From the cell containing the given text, extract its center point as (x, y) coordinate. 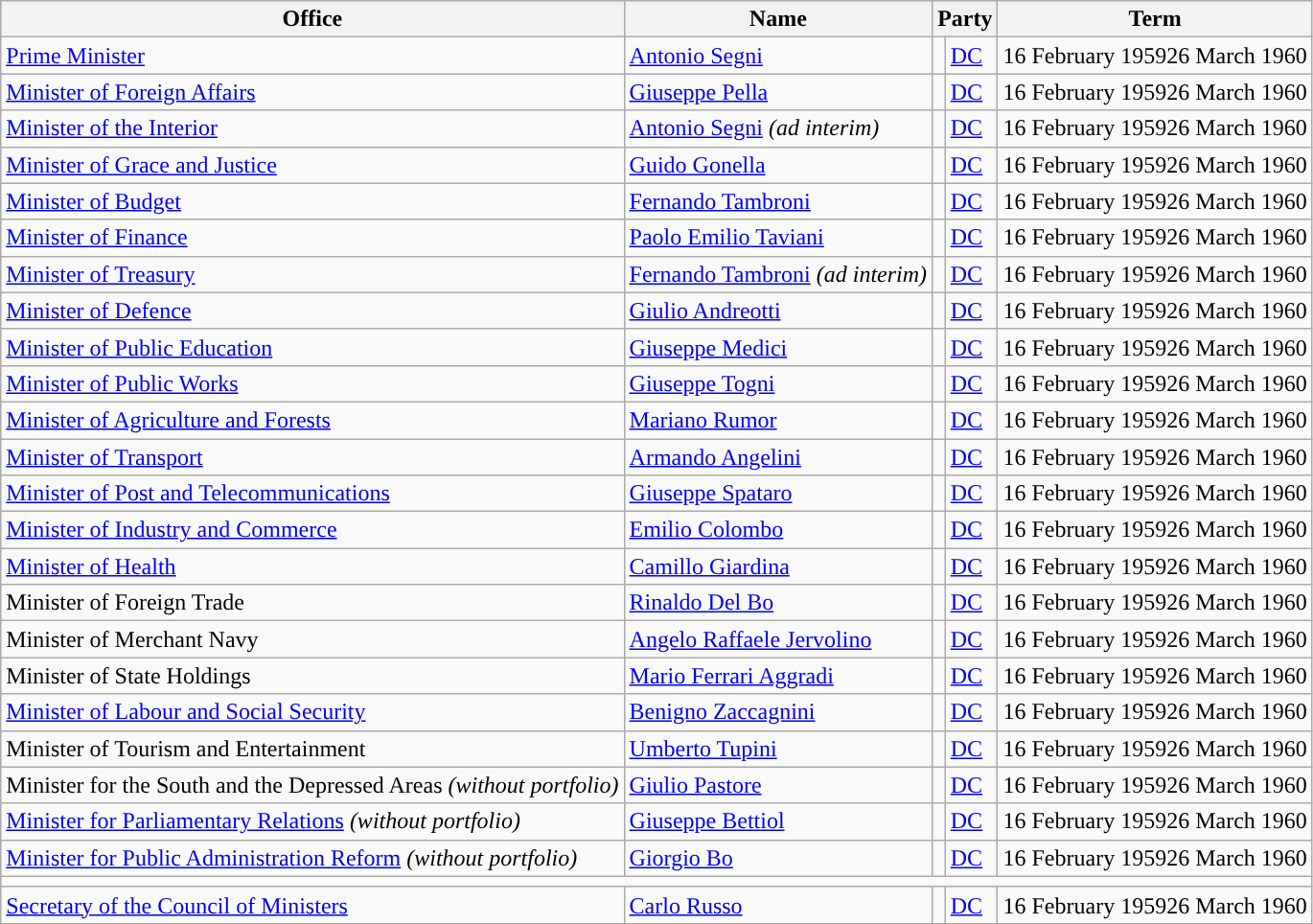
Minister of Post and Telecommunications (312, 494)
Rinaldo Del Bo (778, 603)
Giuseppe Togni (778, 383)
Camillo Giardina (778, 566)
Giuseppe Spataro (778, 494)
Minister of Health (312, 566)
Minister for Parliamentary Relations (without portfolio) (312, 821)
Giulio Pastore (778, 785)
Guido Gonella (778, 165)
Minister of Labour and Social Security (312, 712)
Benigno Zaccagnini (778, 712)
Office (312, 19)
Giulio Andreotti (778, 311)
Umberto Tupini (778, 749)
Minister of State Holdings (312, 676)
Emilio Colombo (778, 530)
Minister of Foreign Trade (312, 603)
Minister of Industry and Commerce (312, 530)
Minister of Public Works (312, 383)
Mario Ferrari Aggradi (778, 676)
Armando Angelini (778, 457)
Minister for the South and the Depressed Areas (without portfolio) (312, 785)
Angelo Raffaele Jervolino (778, 639)
Term (1155, 19)
Giuseppe Bettiol (778, 821)
Minister of Tourism and Entertainment (312, 749)
Antonio Segni (ad interim) (778, 128)
Secretary of the Council of Ministers (312, 905)
Giuseppe Medici (778, 347)
Minister of Public Education (312, 347)
Giuseppe Pella (778, 92)
Minister of Treasury (312, 274)
Carlo Russo (778, 905)
Name (778, 19)
Giorgio Bo (778, 858)
Minister of Agriculture and Forests (312, 420)
Antonio Segni (778, 56)
Minister for Public Administration Reform (without portfolio) (312, 858)
Fernando Tambroni (ad interim) (778, 274)
Minister of Defence (312, 311)
Minister of Finance (312, 238)
Mariano Rumor (778, 420)
Party (965, 19)
Minister of Merchant Navy (312, 639)
Minister of Grace and Justice (312, 165)
Prime Minister (312, 56)
Paolo Emilio Taviani (778, 238)
Fernando Tambroni (778, 201)
Minister of Foreign Affairs (312, 92)
Minister of Budget (312, 201)
Minister of the Interior (312, 128)
Minister of Transport (312, 457)
